Provide the [x, y] coordinate of the cell's center where the given text is located.  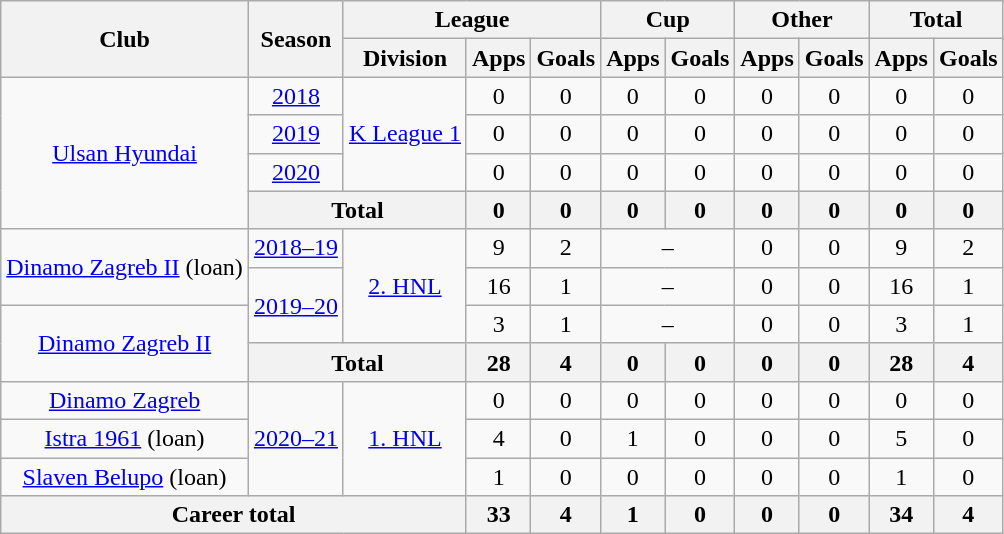
Other [802, 20]
2018–19 [296, 248]
K League 1 [404, 134]
2019–20 [296, 305]
Istra 1961 (loan) [125, 438]
2018 [296, 96]
Club [125, 39]
Cup [668, 20]
Division [404, 58]
2020 [296, 172]
2020–21 [296, 438]
2. HNL [404, 286]
Dinamo Zagreb II [125, 343]
Career total [234, 515]
Season [296, 39]
Ulsan Hyundai [125, 153]
Dinamo Zagreb II (loan) [125, 267]
Dinamo Zagreb [125, 400]
33 [498, 515]
League [472, 20]
1. HNL [404, 438]
5 [901, 438]
2019 [296, 134]
Slaven Belupo (loan) [125, 477]
34 [901, 515]
